Detect which cell encompasses the target text, then output its [x, y] center coordinate. 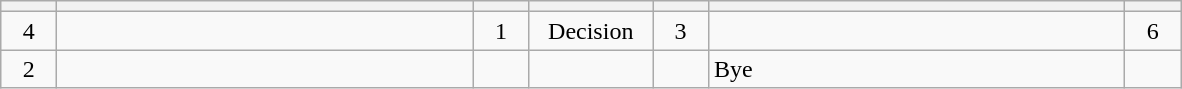
6 [1153, 31]
2 [29, 69]
Decision [591, 31]
1 [501, 31]
Bye [917, 69]
3 [680, 31]
4 [29, 31]
